Return the [x, y] coordinate for the center point of the cell that contains the specified text.  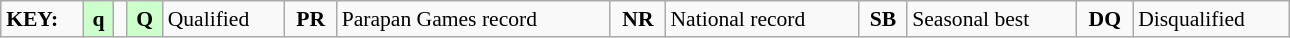
KEY: [42, 19]
PR [311, 19]
SB [884, 19]
Seasonal best [992, 19]
Parapan Games record [474, 19]
Disqualified [1211, 19]
q [98, 19]
NR [638, 19]
National record [762, 19]
Qualified [224, 19]
DQ [1104, 19]
Q [145, 19]
